Capture the cell that displays the provided text and extract its (x, y) central coordinate. 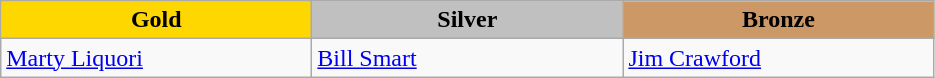
Gold (156, 20)
Jim Crawford (778, 58)
Silver (468, 20)
Bill Smart (468, 58)
Bronze (778, 20)
Marty Liquori (156, 58)
